Extract the [x, y] coordinate from the center of the cell holding the provided text.  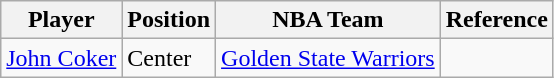
NBA Team [328, 20]
John Coker [62, 58]
Reference [496, 20]
Player [62, 20]
Golden State Warriors [328, 58]
Position [169, 20]
Center [169, 58]
